Search for the cell housing the specified text and yield its [X, Y] center coordinate. 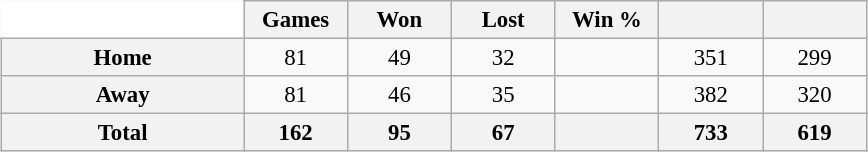
Lost [503, 20]
320 [815, 95]
Away [123, 95]
299 [815, 57]
Won [399, 20]
733 [711, 133]
32 [503, 57]
49 [399, 57]
351 [711, 57]
Home [123, 57]
619 [815, 133]
Total [123, 133]
162 [296, 133]
Games [296, 20]
67 [503, 133]
46 [399, 95]
95 [399, 133]
35 [503, 95]
Win % [607, 20]
382 [711, 95]
